Return (X, Y) of the center of cell containing provided text 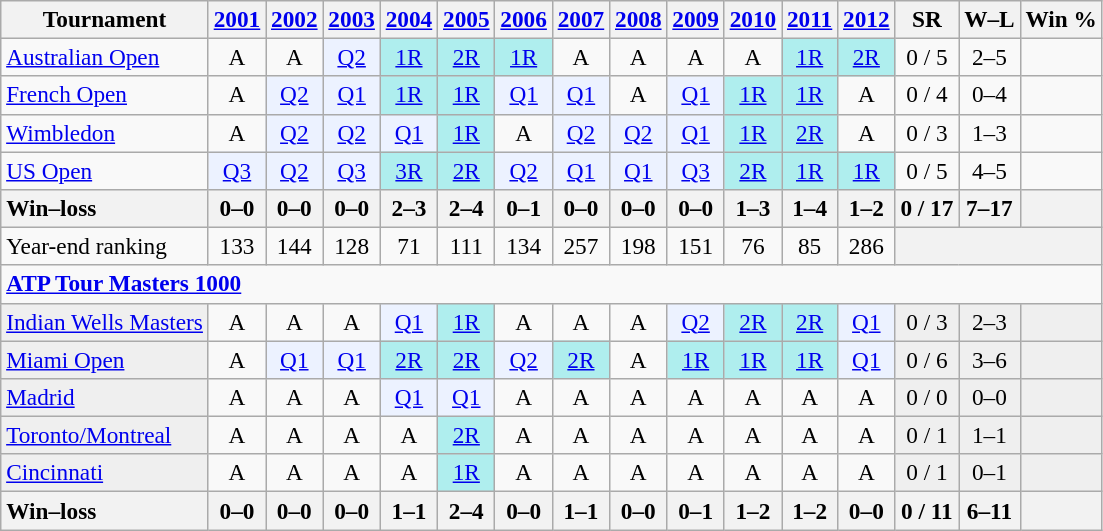
0–4 (990, 95)
133 (236, 246)
286 (866, 246)
1–4 (810, 208)
2–5 (990, 57)
2010 (752, 19)
2007 (580, 19)
128 (352, 246)
0 / 11 (927, 510)
Wimbledon (105, 133)
2011 (810, 19)
76 (752, 246)
2008 (638, 19)
Cincinnati (105, 473)
Indian Wells Masters (105, 322)
0 / 17 (927, 208)
2009 (696, 19)
4–5 (990, 170)
2005 (466, 19)
Australian Open (105, 57)
257 (580, 246)
111 (466, 246)
Miami Open (105, 359)
SR (927, 19)
2003 (352, 19)
0 / 6 (927, 359)
Win % (1061, 19)
151 (696, 246)
3R (408, 170)
6–11 (990, 510)
71 (408, 246)
Tournament (105, 19)
W–L (990, 19)
0 / 4 (927, 95)
2002 (294, 19)
US Open (105, 170)
3–6 (990, 359)
Toronto/Montreal (105, 435)
2006 (524, 19)
Year-end ranking (105, 246)
7–17 (990, 208)
2001 (236, 19)
Madrid (105, 397)
0 / 0 (927, 397)
144 (294, 246)
85 (810, 246)
2004 (408, 19)
ATP Tour Masters 1000 (552, 284)
134 (524, 246)
198 (638, 246)
French Open (105, 95)
2012 (866, 19)
